Scan for the cell matching the given text and deliver its [X, Y] coordinate at center. 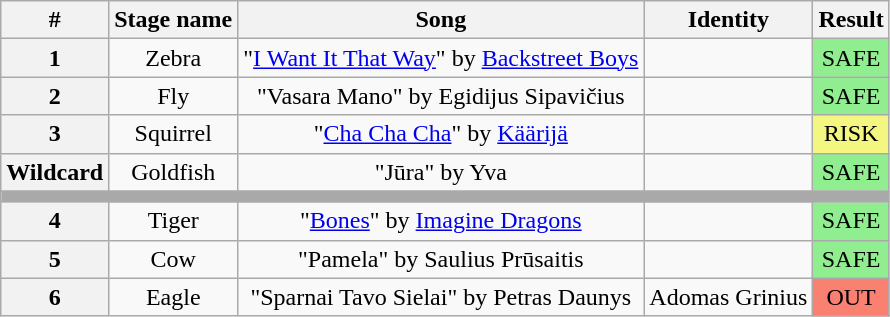
3 [55, 134]
5 [55, 259]
2 [55, 96]
Song [441, 20]
OUT [851, 297]
"Pamela" by Saulius Prūsaitis [441, 259]
Fly [174, 96]
Stage name [174, 20]
6 [55, 297]
1 [55, 58]
"Vasara Mano" by Egidijus Sipavičius [441, 96]
Eagle [174, 297]
Tiger [174, 221]
"I Want It That Way" by Backstreet Boys [441, 58]
RISK [851, 134]
"Jūra" by Yva [441, 172]
Cow [174, 259]
Squirrel [174, 134]
"Cha Cha Cha" by Käärijä [441, 134]
"Bones" by Imagine Dragons [441, 221]
Result [851, 20]
Adomas Grinius [728, 297]
Identity [728, 20]
Wildcard [55, 172]
Goldfish [174, 172]
"Sparnai Tavo Sielai" by Petras Daunys [441, 297]
Zebra [174, 58]
4 [55, 221]
# [55, 20]
